Scan for the cell matching the given text and deliver its (X, Y) coordinate at center. 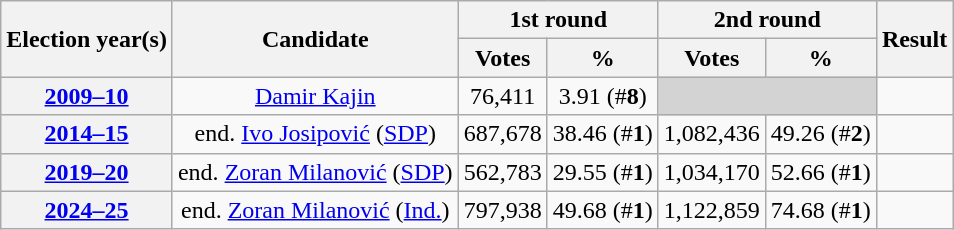
3.91 (#8) (602, 96)
49.68 (#1) (602, 210)
1,082,436 (712, 134)
end. Ivo Josipović (SDP) (315, 134)
2nd round (767, 20)
Candidate (315, 39)
797,938 (502, 210)
29.55 (#1) (602, 172)
687,678 (502, 134)
1st round (558, 20)
end. Zoran Milanović (Ind.) (315, 210)
49.26 (#2) (820, 134)
52.66 (#1) (820, 172)
2024–25 (87, 210)
Damir Kajin (315, 96)
562,783 (502, 172)
38.46 (#1) (602, 134)
2019–20 (87, 172)
76,411 (502, 96)
1,034,170 (712, 172)
2014–15 (87, 134)
1,122,859 (712, 210)
Election year(s) (87, 39)
74.68 (#1) (820, 210)
end. Zoran Milanović (SDP) (315, 172)
2009–10 (87, 96)
Result (914, 39)
